Identify which cell holds the provided text, then report its [x, y] central coordinate. 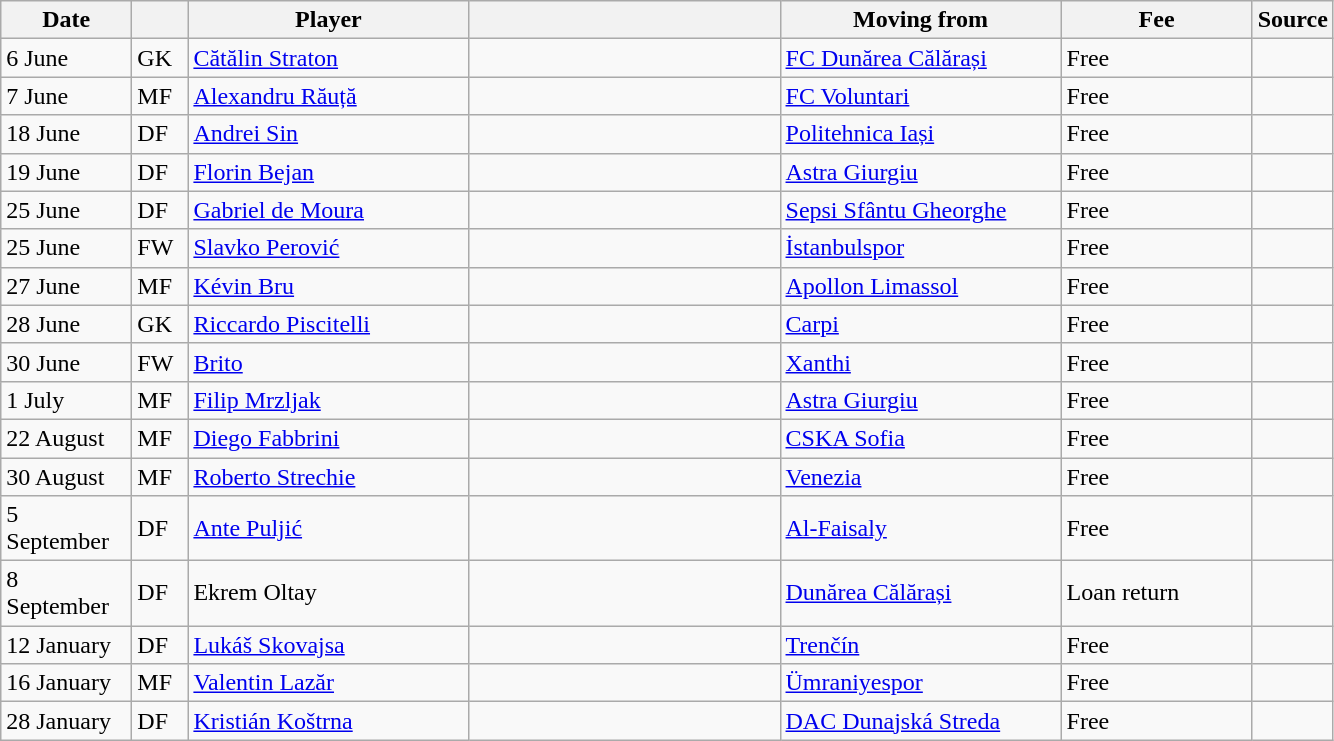
Loan return [1156, 594]
22 August [66, 438]
28 June [66, 324]
Filip Mrzljak [328, 400]
Player [328, 20]
DAC Dunajská Streda [920, 721]
Diego Fabbrini [328, 438]
27 June [66, 286]
Ekrem Oltay [328, 594]
Slavko Perović [328, 248]
Politehnica Iași [920, 134]
28 January [66, 721]
16 January [66, 683]
Riccardo Piscitelli [328, 324]
30 August [66, 477]
Gabriel de Moura [328, 210]
Cătălin Straton [328, 58]
İstanbulspor [920, 248]
Date [66, 20]
Ante Puljić [328, 528]
Lukáš Skovajsa [328, 645]
FC Voluntari [920, 96]
Trenčín [920, 645]
Carpi [920, 324]
Brito [328, 362]
Kévin Bru [328, 286]
8 September [66, 594]
7 June [66, 96]
Source [1292, 20]
Andrei Sin [328, 134]
Valentin Lazăr [328, 683]
Ümraniyespor [920, 683]
CSKA Sofia [920, 438]
Dunărea Călărași [920, 594]
Alexandru Răuță [328, 96]
30 June [66, 362]
FC Dunărea Călărași [920, 58]
Florin Bejan [328, 172]
12 January [66, 645]
18 June [66, 134]
Fee [1156, 20]
Apollon Limassol [920, 286]
Kristián Koštrna [328, 721]
Venezia [920, 477]
Al-Faisaly [920, 528]
19 June [66, 172]
6 June [66, 58]
1 July [66, 400]
Roberto Strechie [328, 477]
Moving from [920, 20]
Sepsi Sfântu Gheorghe [920, 210]
5 September [66, 528]
Xanthi [920, 362]
